From the cell containing the given text, extract its center point as [x, y] coordinate. 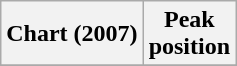
Peakposition [189, 34]
Chart (2007) [72, 34]
